Provide the (x, y) coordinate of the cell's center where the given text is located.  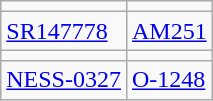
SR147778 (64, 31)
NESS-0327 (64, 80)
O-1248 (169, 80)
AM251 (169, 31)
